Find where the given text appears and provide that cell's center as (X, Y) coordinate. 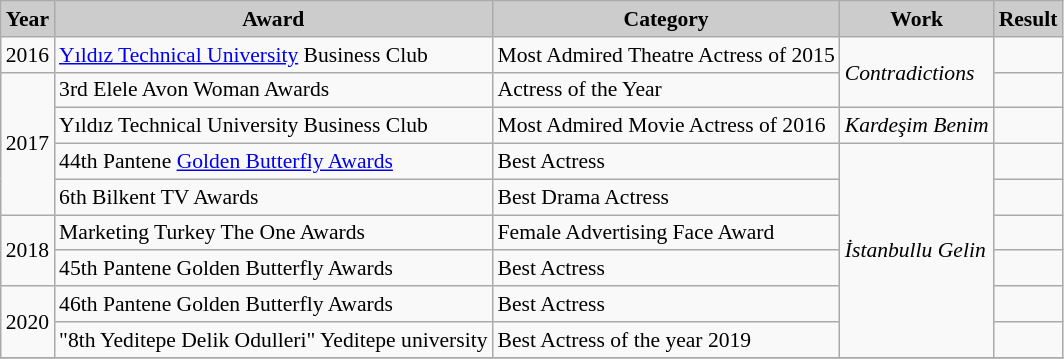
Most Admired Movie Actress of 2016 (666, 126)
44th Pantene Golden Butterfly Awards (273, 162)
46th Pantene Golden Butterfly Awards (273, 304)
2020 (28, 322)
İstanbullu Gelin (917, 251)
6th Bilkent TV Awards (273, 197)
Award (273, 19)
Best Actress of the year 2019 (666, 340)
Female Advertising Face Award (666, 233)
Kardeşim Benim (917, 126)
Best Drama Actress (666, 197)
3rd Elele Avon Woman Awards (273, 90)
2018 (28, 250)
Result (1028, 19)
Work (917, 19)
Year (28, 19)
"8th Yeditepe Delik Odulleri" Yeditepe university (273, 340)
Most Admired Theatre Actress of 2015 (666, 55)
45th Pantene Golden Butterfly Awards (273, 269)
Marketing Turkey The One Awards (273, 233)
Actress of the Year (666, 90)
Category (666, 19)
Contradictions (917, 72)
2017 (28, 143)
2016 (28, 55)
